Output the (x, y) coordinate of the center of the cell containing the given text.  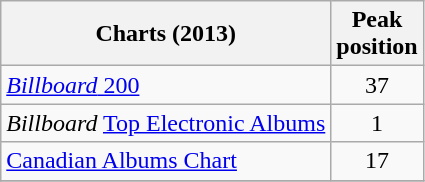
Billboard Top Electronic Albums (166, 123)
Charts (2013) (166, 34)
Peakposition (377, 34)
Billboard 200 (166, 85)
Canadian Albums Chart (166, 161)
1 (377, 123)
17 (377, 161)
37 (377, 85)
